Search for the cell housing the specified text and yield its [X, Y] center coordinate. 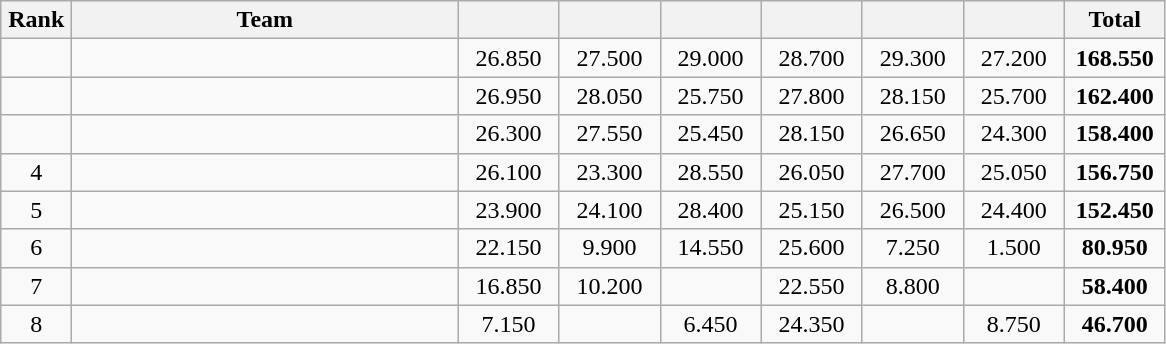
8.800 [912, 286]
25.700 [1014, 96]
158.400 [1114, 134]
Rank [36, 20]
27.550 [610, 134]
46.700 [1114, 324]
162.400 [1114, 96]
24.300 [1014, 134]
27.200 [1014, 58]
24.100 [610, 210]
1.500 [1014, 248]
8 [36, 324]
26.500 [912, 210]
7.250 [912, 248]
28.700 [812, 58]
23.900 [508, 210]
6 [36, 248]
25.050 [1014, 172]
26.850 [508, 58]
6.450 [710, 324]
58.400 [1114, 286]
7.150 [508, 324]
26.300 [508, 134]
28.550 [710, 172]
29.000 [710, 58]
26.100 [508, 172]
16.850 [508, 286]
28.050 [610, 96]
23.300 [610, 172]
25.750 [710, 96]
24.400 [1014, 210]
8.750 [1014, 324]
9.900 [610, 248]
26.950 [508, 96]
29.300 [912, 58]
22.150 [508, 248]
168.550 [1114, 58]
25.600 [812, 248]
26.050 [812, 172]
Team [265, 20]
7 [36, 286]
14.550 [710, 248]
24.350 [812, 324]
80.950 [1114, 248]
27.800 [812, 96]
26.650 [912, 134]
25.150 [812, 210]
152.450 [1114, 210]
27.500 [610, 58]
10.200 [610, 286]
4 [36, 172]
27.700 [912, 172]
22.550 [812, 286]
25.450 [710, 134]
5 [36, 210]
28.400 [710, 210]
Total [1114, 20]
156.750 [1114, 172]
